Scan for the cell matching the given text and deliver its (X, Y) coordinate at center. 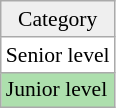
Junior level (58, 90)
Senior level (58, 55)
Category (58, 19)
